Locate the cell with the specified text and output its [X, Y] center coordinate. 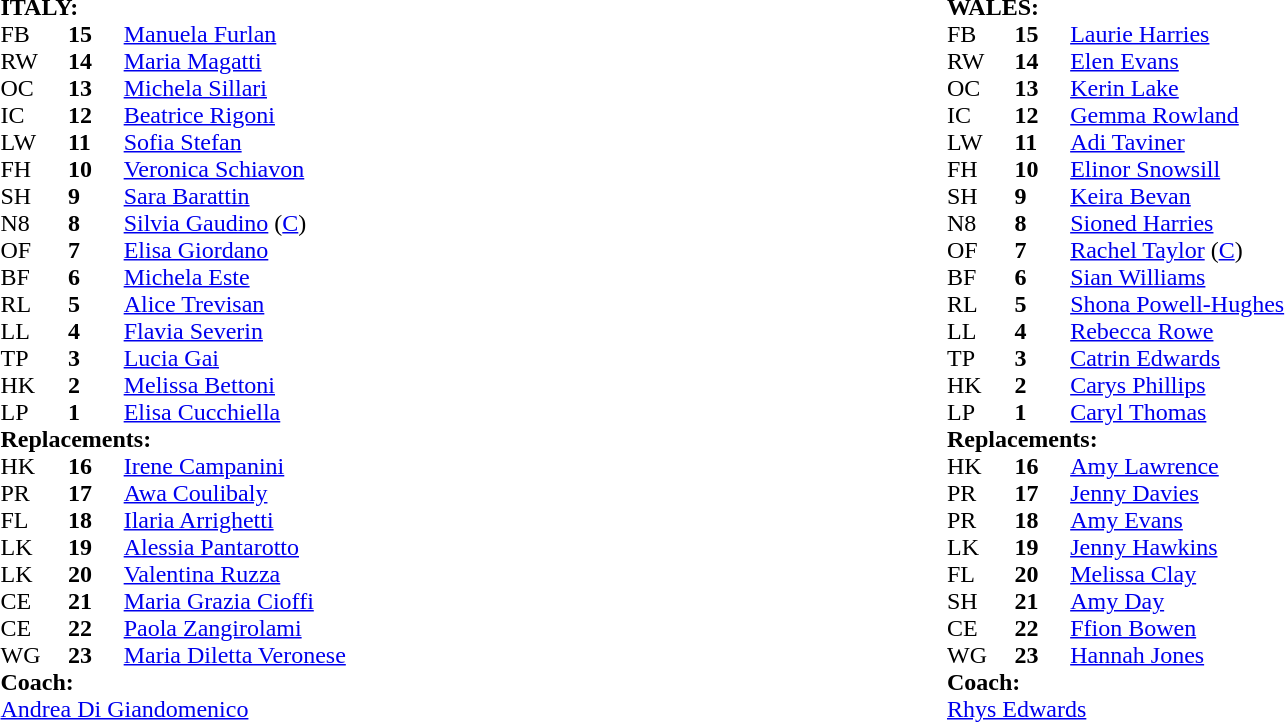
Alice Trevisan [328, 304]
Michela Este [328, 278]
Sofia Stefan [328, 142]
Manuela Furlan [328, 34]
Alessia Pantarotto [328, 548]
Maria Magatti [328, 62]
Coach: [470, 682]
Maria Grazia Cioffi [328, 602]
Lucia Gai [328, 358]
Melissa Bettoni [328, 386]
Elisa Cucchiella [328, 412]
Maria Diletta Veronese [328, 656]
Replacements: [470, 440]
Flavia Severin [328, 332]
Paola Zangirolami [328, 628]
Awa Coulibaly [328, 494]
Valentina Ruzza [328, 574]
Elisa Giordano [328, 250]
Irene Campanini [328, 466]
Sara Barattin [328, 196]
Silvia Gaudino (C) [328, 224]
Michela Sillari [328, 88]
Ilaria Arrighetti [328, 520]
Veronica Schiavon [328, 170]
Beatrice Rigoni [328, 116]
